For the text-containing cell, return its midpoint in [x, y] coordinate format. 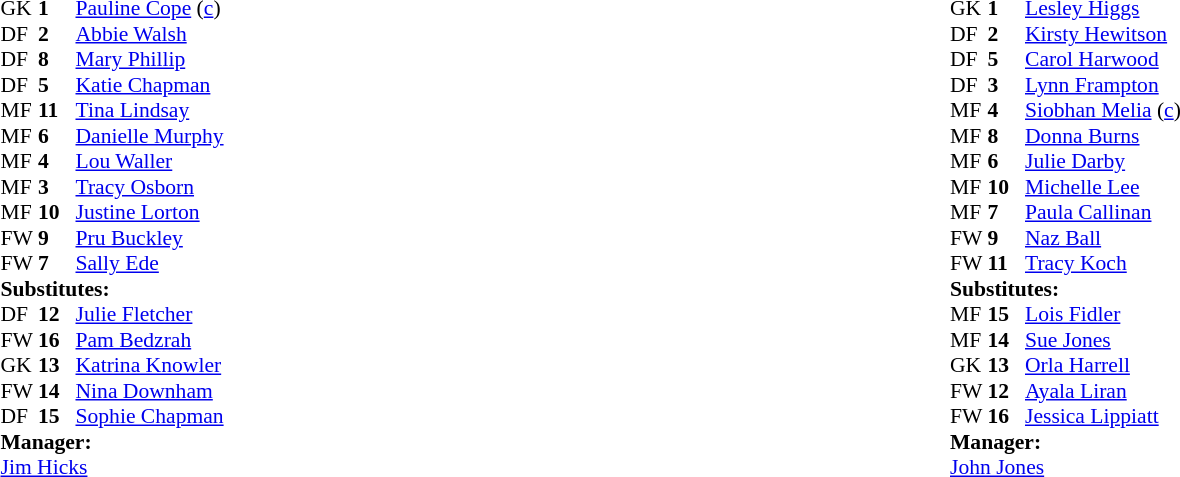
Substitutes: [112, 289]
Lou Waller [150, 161]
Tina Lindsay [150, 111]
Danielle Murphy [150, 136]
Justine Lorton [150, 213]
Nina Downham [150, 391]
Abbie Walsh [150, 34]
Katie Chapman [150, 85]
Pru Buckley [150, 238]
Julie Fletcher [150, 315]
Sally Ede [150, 263]
Tracy Osborn [150, 187]
Manager: [112, 442]
Sophie Chapman [150, 417]
Mary Phillip [150, 59]
Pam Bedzrah [150, 340]
Katrina Knowler [150, 365]
